Locate the cell with the specified text and output its [X, Y] center coordinate. 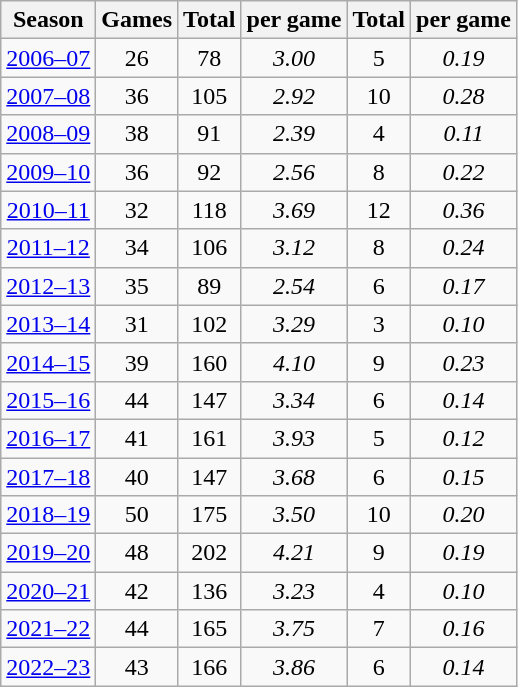
2006–07 [48, 58]
102 [210, 324]
0.12 [464, 438]
Season [48, 20]
48 [137, 553]
3.86 [294, 667]
166 [210, 667]
3.93 [294, 438]
2015–16 [48, 400]
0.11 [464, 134]
3.69 [294, 210]
2011–12 [48, 248]
106 [210, 248]
78 [210, 58]
2022–23 [48, 667]
136 [210, 591]
0.23 [464, 362]
0.24 [464, 248]
0.16 [464, 629]
2020–21 [48, 591]
3 [379, 324]
2012–13 [48, 286]
0.36 [464, 210]
3.29 [294, 324]
202 [210, 553]
7 [379, 629]
26 [137, 58]
41 [137, 438]
0.22 [464, 172]
35 [137, 286]
50 [137, 515]
2.92 [294, 96]
40 [137, 477]
118 [210, 210]
89 [210, 286]
2018–19 [48, 515]
2.56 [294, 172]
2.54 [294, 286]
3.75 [294, 629]
3.12 [294, 248]
34 [137, 248]
32 [137, 210]
160 [210, 362]
2017–18 [48, 477]
3.68 [294, 477]
2019–20 [48, 553]
Games [137, 20]
3.50 [294, 515]
161 [210, 438]
0.28 [464, 96]
2009–10 [48, 172]
175 [210, 515]
2014–15 [48, 362]
31 [137, 324]
4.21 [294, 553]
165 [210, 629]
3.34 [294, 400]
12 [379, 210]
91 [210, 134]
43 [137, 667]
38 [137, 134]
39 [137, 362]
4.10 [294, 362]
42 [137, 591]
3.23 [294, 591]
0.20 [464, 515]
105 [210, 96]
0.15 [464, 477]
0.17 [464, 286]
2021–22 [48, 629]
2.39 [294, 134]
2016–17 [48, 438]
2008–09 [48, 134]
3.00 [294, 58]
2007–08 [48, 96]
2013–14 [48, 324]
92 [210, 172]
2010–11 [48, 210]
